Return (X, Y) of the center of cell containing provided text 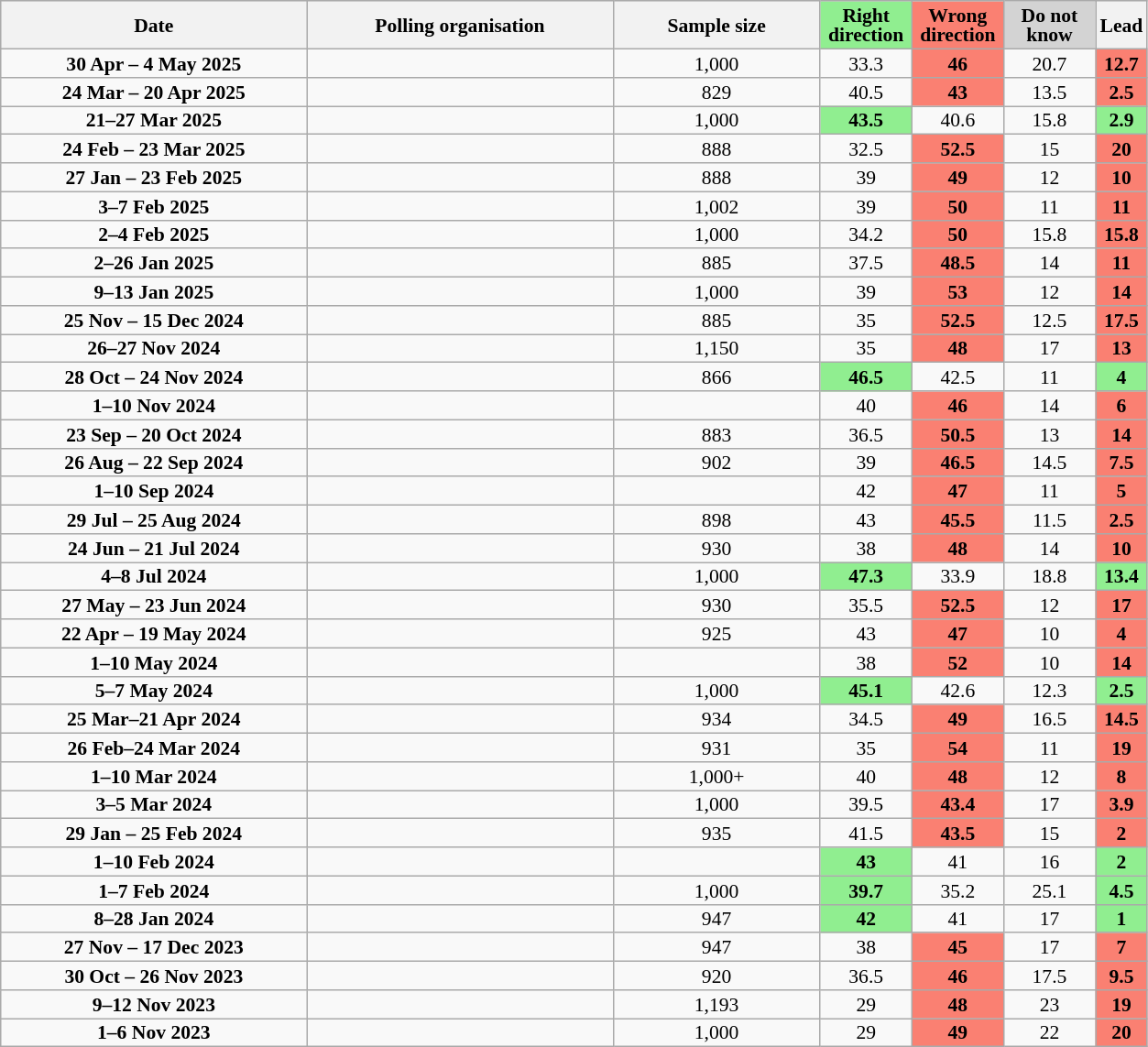
902 (716, 462)
33.3 (866, 64)
37.5 (866, 264)
45 (957, 947)
935 (716, 834)
29 Jan – 25 Feb 2024 (154, 834)
26 Aug – 22 Sep 2024 (154, 462)
Wrong direction (957, 25)
29 Jul – 25 Aug 2024 (154, 520)
22 Apr – 19 May 2024 (154, 634)
925 (716, 634)
920 (716, 976)
Right direction (866, 25)
16 (1049, 861)
45.5 (957, 520)
33.9 (957, 577)
3.9 (1121, 804)
9.5 (1121, 976)
24 Feb – 23 Mar 2025 (154, 148)
25 Nov – 15 Dec 2024 (154, 321)
1,150 (716, 348)
13.5 (1049, 92)
45.1 (866, 691)
54 (957, 747)
34.2 (866, 234)
883 (716, 434)
11.5 (1049, 520)
23 Sep – 20 Oct 2024 (154, 434)
6 (1121, 405)
50.5 (957, 434)
42.6 (957, 691)
26–27 Nov 2024 (154, 348)
27 Nov – 17 Dec 2023 (154, 947)
24 Mar – 20 Apr 2025 (154, 92)
30 Apr – 4 May 2025 (154, 64)
47.3 (866, 577)
1–10 Sep 2024 (154, 491)
40.6 (957, 121)
42.5 (957, 377)
2–4 Feb 2025 (154, 234)
39.5 (866, 804)
934 (716, 720)
26 Feb–24 Mar 2024 (154, 747)
1,193 (716, 1004)
20.7 (1049, 64)
8–28 Jan 2024 (154, 918)
13.4 (1121, 577)
5–7 May 2024 (154, 691)
Date (154, 25)
40.5 (866, 92)
25.1 (1049, 890)
22 (1049, 1033)
34.5 (866, 720)
1 (1121, 918)
43.4 (957, 804)
16.5 (1049, 720)
35.2 (957, 890)
23 (1049, 1004)
9–12 Nov 2023 (154, 1004)
2–26 Jan 2025 (154, 264)
52 (957, 661)
4–8 Jul 2024 (154, 577)
48.5 (957, 264)
3–7 Feb 2025 (154, 205)
829 (716, 92)
898 (716, 520)
1–10 Feb 2024 (154, 861)
866 (716, 377)
931 (716, 747)
1–10 May 2024 (154, 661)
27 Jan – 23 Feb 2025 (154, 178)
53 (957, 291)
7.5 (1121, 462)
35.5 (866, 605)
1–7 Feb 2024 (154, 890)
12.5 (1049, 321)
18.8 (1049, 577)
8 (1121, 777)
28 Oct – 24 Nov 2024 (154, 377)
4.5 (1121, 890)
27 May – 23 Jun 2024 (154, 605)
21–27 Mar 2025 (154, 121)
41.5 (866, 834)
1–6 Nov 2023 (154, 1033)
1,000+ (716, 777)
1–10 Mar 2024 (154, 777)
1,002 (716, 205)
25 Mar–21 Apr 2024 (154, 720)
3–5 Mar 2024 (154, 804)
1–10 Nov 2024 (154, 405)
Sample size (716, 25)
Lead (1121, 25)
32.5 (866, 148)
Polling organisation (460, 25)
5 (1121, 491)
12.7 (1121, 64)
30 Oct – 26 Nov 2023 (154, 976)
2.9 (1121, 121)
24 Jun – 21 Jul 2024 (154, 548)
9–13 Jan 2025 (154, 291)
12.3 (1049, 691)
Do not know (1049, 25)
39.7 (866, 890)
7 (1121, 947)
